Pinpoint the cell where the given text exists, returning its [X, Y] midpoint coordinate. 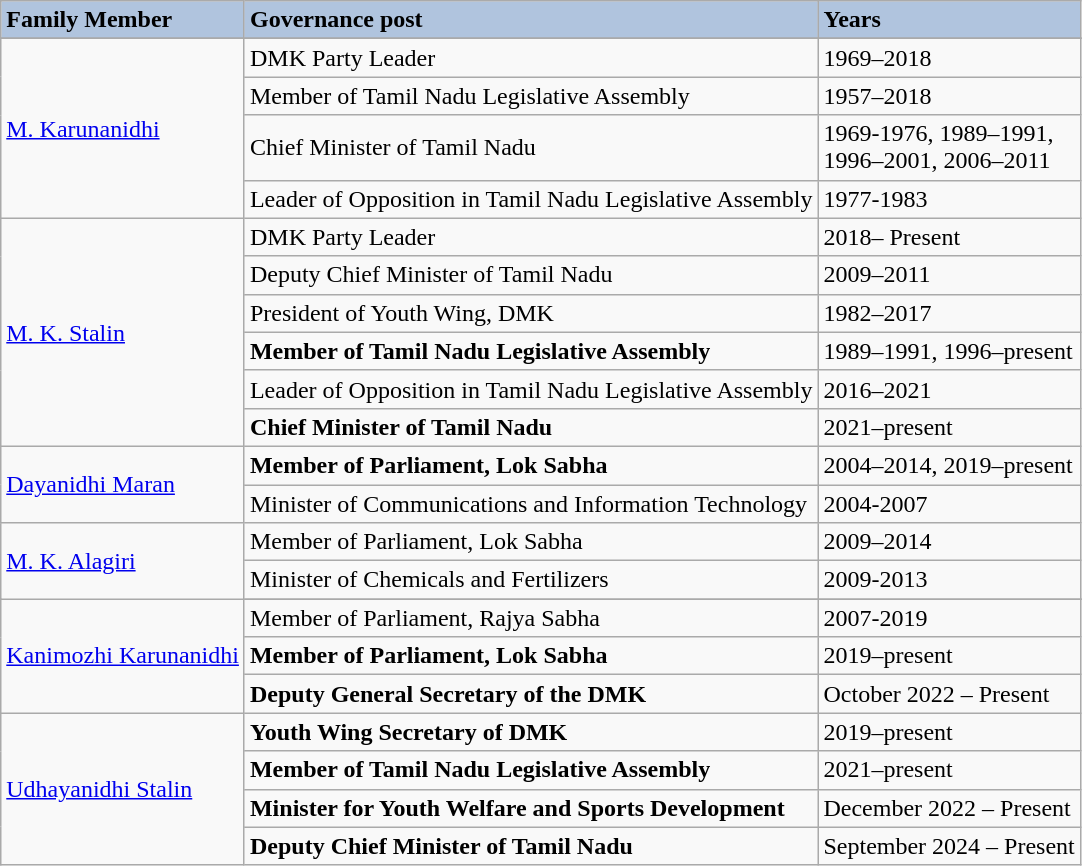
Kanimozhi Karunanidhi [123, 656]
M. K. Alagiri [123, 561]
2004–2014, 2019–present [949, 465]
Minister of Chemicals and Fertilizers [531, 580]
President of Youth Wing, DMK [531, 313]
December 2022 – Present [949, 808]
Dayanidhi Maran [123, 484]
2009–2011 [949, 275]
2016–2021 [949, 389]
1977-1983 [949, 199]
Udhayanidhi Stalin [123, 789]
1982–2017 [949, 313]
1989–1991, 1996–present [949, 351]
1969–2018 [949, 58]
2004-2007 [949, 503]
Years [949, 20]
Governance post [531, 20]
Minister of Communications and Information Technology [531, 503]
Member of Parliament, Rajya Sabha [531, 618]
October 2022 – Present [949, 694]
2007-2019 [949, 618]
2009–2014 [949, 542]
Youth Wing Secretary of DMK [531, 732]
Deputy General Secretary of the DMK [531, 694]
September 2024 – Present [949, 846]
1957–2018 [949, 96]
M. Karunanidhi [123, 128]
Minister for Youth Welfare and Sports Development [531, 808]
M. K. Stalin [123, 332]
2018– Present [949, 237]
2009-2013 [949, 580]
1969-1976, 1989–1991,1996–2001, 2006–2011 [949, 148]
Family Member [123, 20]
